Return the [x, y] coordinate for the center point of the cell that contains the specified text.  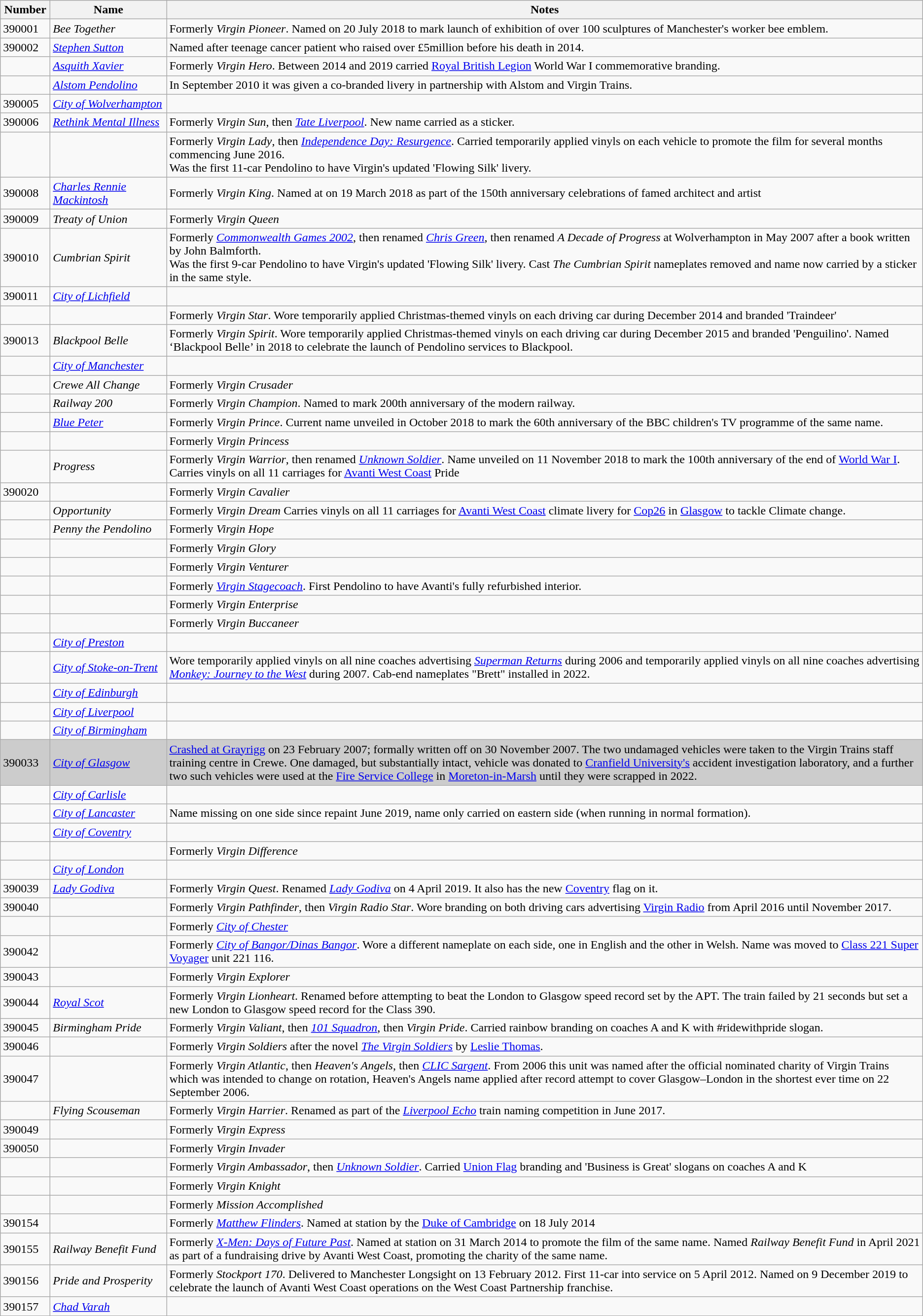
City of Carlisle [108, 795]
Crewe All Change [108, 385]
390033 [26, 763]
Rethink Mental Illness [108, 122]
390011 [26, 296]
Formerly Virgin Hero. Between 2014 and 2019 carried Royal British Legion World War I commemorative branding. [544, 66]
390006 [26, 122]
Lady Godiva [108, 888]
390001 [26, 29]
Notes [544, 10]
Formerly Virgin King. Named at on 19 March 2018 as part of the 150th anniversary celebrations of famed architect and artist [544, 193]
Formerly Virgin Crusader [544, 385]
City of Preston [108, 642]
390020 [26, 492]
City of London [108, 870]
Formerly Virgin Ambassador, then Unknown Soldier. Carried Union Flag branding and 'Business is Great' slogans on coaches A and K [544, 1167]
Railway Benefit Fund [108, 1249]
390005 [26, 104]
Chad Varah [108, 1306]
City of Liverpool [108, 712]
390047 [26, 1079]
Treaty of Union [108, 219]
390013 [26, 340]
Named after teenage cancer patient who raised over £5million before his death in 2014. [544, 47]
Formerly Virgin Enterprise [544, 604]
City of Manchester [108, 366]
Formerly Virgin Buccaneer [544, 623]
Number [26, 10]
Alstom Pendolino [108, 85]
Cumbrian Spirit [108, 257]
Formerly Virgin Explorer [544, 977]
390008 [26, 193]
Name missing on one side since repaint June 2019, name only carried on eastern side (when running in normal formation). [544, 813]
390045 [26, 1028]
Royal Scot [108, 1002]
390156 [26, 1280]
390009 [26, 219]
Pride and Prosperity [108, 1280]
390043 [26, 977]
390002 [26, 47]
Name [108, 10]
City of Edinburgh [108, 693]
Formerly Matthew Flinders. Named at station by the Duke of Cambridge on 18 July 2014 [544, 1223]
City of Birmingham [108, 731]
City of Stoke-on-Trent [108, 668]
Railway 200 [108, 403]
Blue Peter [108, 422]
Formerly Virgin Dream Carries vinyls on all 11 carriages for Avanti West Coast climate livery for Cop26 in Glasgow to tackle Climate change. [544, 511]
Formerly Virgin Knight [544, 1186]
Formerly Mission Accomplished [544, 1205]
Stephen Sutton [108, 47]
390049 [26, 1130]
Formerly Virgin Cavalier [544, 492]
Formerly Virgin Valiant, then 101 Squadron, then Virgin Pride. Carried rainbow branding on coaches A and K with #ridewithpride slogan. [544, 1028]
Penny the Pendolino [108, 529]
390040 [26, 907]
Formerly Virgin Venturer [544, 567]
City of Wolverhampton [108, 104]
Formerly Virgin Prince. Current name unveiled in October 2018 to mark the 60th anniversary of the BBC children's TV programme of the same name. [544, 422]
Asquith Xavier [108, 66]
Bee Together [108, 29]
Progress [108, 467]
Formerly Virgin Sun, then Tate Liverpool. New name carried as a sticker. [544, 122]
City of Lancaster [108, 813]
390157 [26, 1306]
Formerly Virgin Stagecoach. First Pendolino to have Avanti's fully refurbished interior. [544, 585]
Formerly Virgin Soldiers after the novel The Virgin Soldiers by Leslie Thomas. [544, 1047]
390044 [26, 1002]
390050 [26, 1148]
Formerly Virgin Hope [544, 529]
390039 [26, 888]
Formerly Virgin Harrier. Renamed as part of the Liverpool Echo train naming competition in June 2017. [544, 1111]
Formerly Virgin Quest. Renamed Lady Godiva on 4 April 2019. It also has the new Coventry flag on it. [544, 888]
City of Coventry [108, 832]
City of Glasgow [108, 763]
Birmingham Pride [108, 1028]
Charles Rennie Mackintosh [108, 193]
In September 2010 it was given a co-branded livery in partnership with Alstom and Virgin Trains. [544, 85]
Blackpool Belle [108, 340]
Formerly Virgin Star. Wore temporarily applied Christmas-themed vinyls on each driving car during December 2014 and branded 'Traindeer' [544, 315]
Formerly Virgin Glory [544, 548]
390042 [26, 951]
Opportunity [108, 511]
Formerly Virgin Queen [544, 219]
390155 [26, 1249]
390010 [26, 257]
Formerly Virgin Pioneer. Named on 20 July 2018 to mark launch of exhibition of over 100 sculptures of Manchester's worker bee emblem. [544, 29]
Formerly Virgin Invader [544, 1148]
Flying Scouseman [108, 1111]
Formerly City of Chester [544, 926]
Formerly Virgin Princess [544, 441]
390154 [26, 1223]
Formerly Virgin Difference [544, 851]
City of Lichfield [108, 296]
Formerly Virgin Pathfinder, then Virgin Radio Star. Wore branding on both driving cars advertising Virgin Radio from April 2016 until November 2017. [544, 907]
Formerly Virgin Champion. Named to mark 200th anniversary of the modern railway. [544, 403]
Formerly Virgin Express [544, 1130]
390046 [26, 1047]
